Find where the given text appears and provide that cell's center as [X, Y] coordinate. 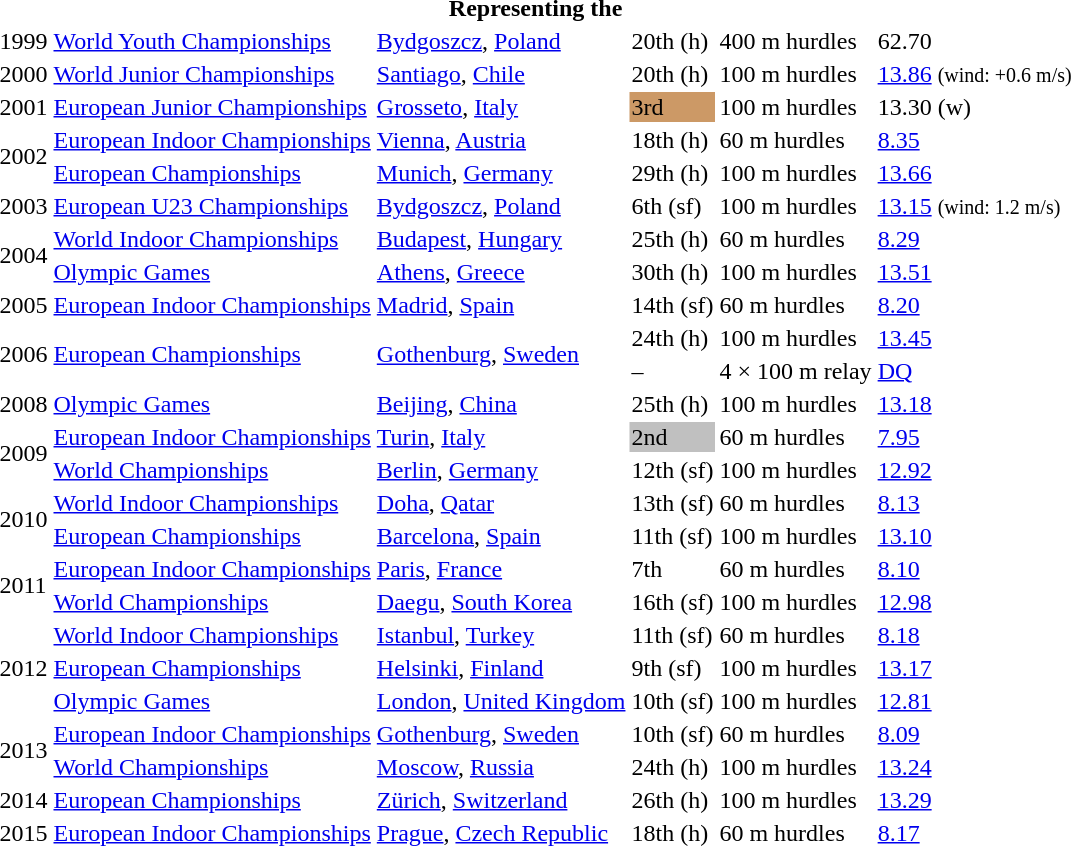
Beijing, China [501, 404]
Santiago, Chile [501, 74]
London, United Kingdom [501, 701]
Turin, Italy [501, 437]
Daegu, South Korea [501, 602]
Paris, France [501, 569]
Madrid, Spain [501, 305]
World Junior Championships [212, 74]
World Youth Championships [212, 41]
12th (sf) [672, 470]
European Junior Championships [212, 107]
4 × 100 m relay [796, 371]
Berlin, Germany [501, 470]
16th (sf) [672, 602]
– [672, 371]
6th (sf) [672, 206]
Istanbul, Turkey [501, 635]
Doha, Qatar [501, 503]
Vienna, Austria [501, 140]
18th (h) [672, 140]
Barcelona, Spain [501, 536]
29th (h) [672, 173]
Zürich, Switzerland [501, 800]
Helsinki, Finland [501, 668]
Moscow, Russia [501, 767]
7th [672, 569]
2nd [672, 437]
9th (sf) [672, 668]
14th (sf) [672, 305]
3rd [672, 107]
Grosseto, Italy [501, 107]
Munich, Germany [501, 173]
26th (h) [672, 800]
Budapest, Hungary [501, 239]
European U23 Championships [212, 206]
Athens, Greece [501, 272]
30th (h) [672, 272]
13th (sf) [672, 503]
400 m hurdles [796, 41]
